Output the (x, y) coordinate of the center of the cell containing the given text.  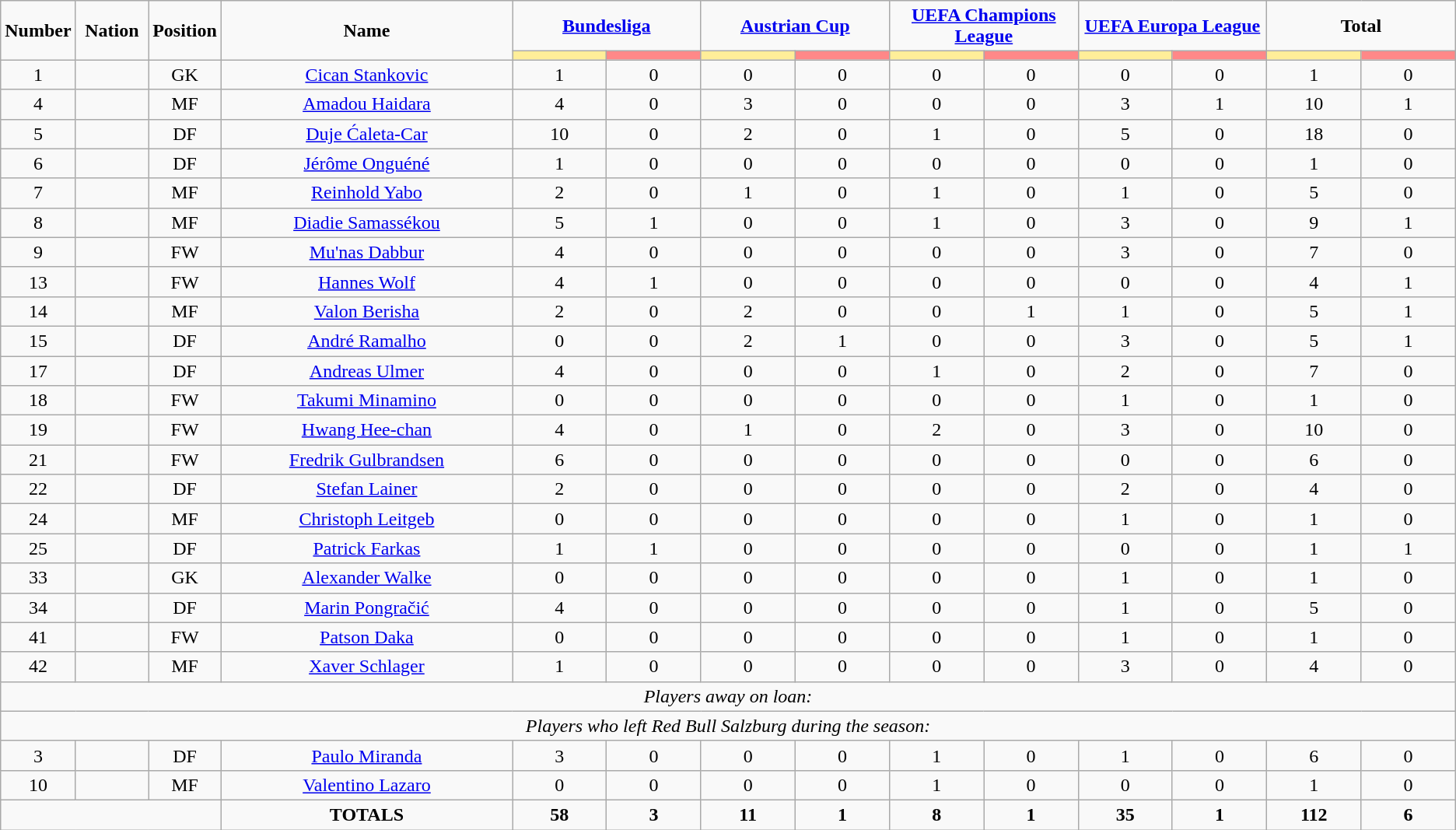
22 (38, 489)
Position (185, 30)
21 (38, 460)
Valon Berisha (366, 311)
Total (1361, 26)
Xaver Schlager (366, 667)
35 (1125, 814)
15 (38, 341)
Patrick Farkas (366, 548)
Takumi Minamino (366, 401)
112 (1314, 814)
Bundesliga (607, 26)
34 (38, 608)
Stefan Lainer (366, 489)
19 (38, 430)
Jérôme Onguéné (366, 163)
UEFA Europa League (1173, 26)
UEFA Champions League (985, 26)
41 (38, 637)
Duje Ćaleta-Car (366, 134)
14 (38, 311)
André Ramalho (366, 341)
Andreas Ulmer (366, 371)
TOTALS (366, 814)
58 (558, 814)
Marin Pongračić (366, 608)
33 (38, 578)
25 (38, 548)
17 (38, 371)
Alexander Walke (366, 578)
Christoph Leitgeb (366, 519)
Fredrik Gulbrandsen (366, 460)
Paulo Miranda (366, 755)
Diadie Samassékou (366, 222)
Reinhold Yabo (366, 193)
Amadou Haidara (366, 104)
Mu'nas Dabbur (366, 252)
Number (38, 30)
13 (38, 282)
24 (38, 519)
Patson Daka (366, 637)
Hannes Wolf (366, 282)
Name (366, 30)
11 (748, 814)
Hwang Hee-chan (366, 430)
42 (38, 667)
Players who left Red Bull Salzburg during the season: (728, 726)
Nation (112, 30)
Valentino Lazaro (366, 785)
Austrian Cup (795, 26)
Cican Stankovic (366, 75)
Players away on loan: (728, 696)
